Extract the [x, y] coordinate from the center of the cell holding the provided text.  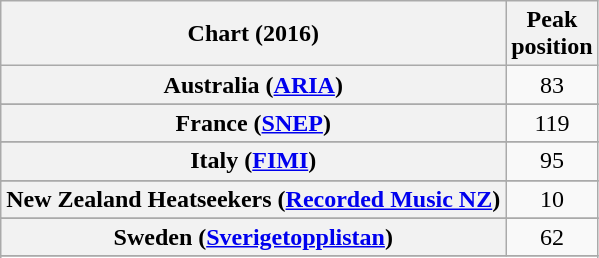
Sweden (Sverigetopplistan) [254, 237]
Italy (FIMI) [254, 161]
New Zealand Heatseekers (Recorded Music NZ) [254, 199]
Australia (ARIA) [254, 85]
Peakposition [552, 34]
Chart (2016) [254, 34]
10 [552, 199]
83 [552, 85]
France (SNEP) [254, 123]
95 [552, 161]
119 [552, 123]
62 [552, 237]
